Capture the cell that displays the provided text and extract its (X, Y) central coordinate. 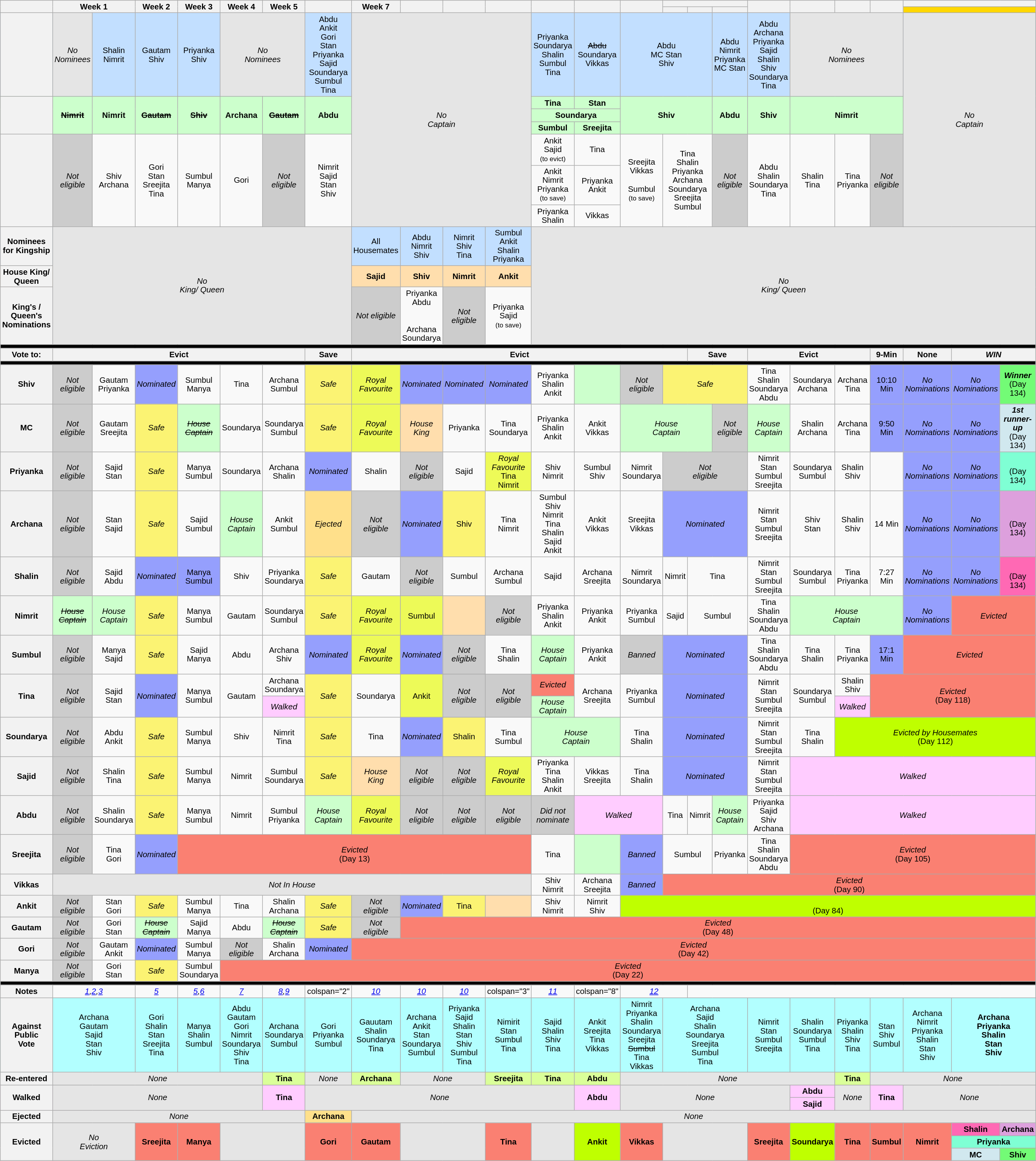
PriyankaSajidShivArchana (768, 815)
Priyanka Shalin (553, 215)
TinaShalinPriyankaArchanaSoundaryaSreejitaSumbul (688, 180)
SumbulPriyanka (284, 815)
GoriStanSreejitaTina (156, 180)
10:10 Min (886, 384)
AbduNimritShiv (422, 246)
colspan="3" (508, 991)
17:1 Min (886, 654)
Week 1 (94, 6)
11 (553, 991)
Week 4 (241, 6)
TinaGori (114, 854)
NimritSajid StanShiv (328, 180)
No King/ Queen (783, 285)
7:27 Min (886, 576)
GoriPriyankaSumbul (328, 1035)
SumbulAnkitShalinPriyanka (508, 246)
1,2,3 (94, 991)
StanShivSumbul (886, 1035)
SreejitaVikkas (642, 524)
Nominees for Kingship (27, 246)
Re-entered (27, 1078)
Evicted(Day 118) (953, 696)
8,9 (284, 991)
ArchanaSoundaryaSumbul (284, 1035)
StanGori (114, 906)
Week 3 (199, 6)
ArchanaPriyankaShalinStanShiv (994, 1035)
SreejitaVikkasSumbul (to save) (642, 180)
AgainstPublicVote (27, 1035)
ArchanaShalin (284, 471)
SumbulShivNimritTinaShalinSajidAnkit (553, 524)
PriyankaSajid(to save) (508, 316)
14 Min (886, 524)
NimiritStanSumbulTina (508, 1035)
AbduShalinSoundaryaTina (768, 180)
Evicted(Day 90) (849, 884)
Evicted(Day 105) (913, 854)
PriyankaShalinShivTina (853, 1035)
TinaNimrit (508, 524)
AnkitSumbul (284, 524)
5 (156, 991)
NimritTina (284, 737)
AbduGautamGoriNimritSoundaryaShivTina (241, 1035)
PriyankaShiv (199, 54)
Week 2 (156, 6)
ArchanaSoundarya (284, 685)
Vote to: (27, 355)
9:50 Min (886, 428)
12 (654, 991)
All Housemates (376, 246)
Week 5 (284, 6)
NoKing/ Queen (202, 285)
ArchanaGautamSajidStanShiv (94, 1035)
Not In House (292, 884)
Evicted by Housemates(Day 112) (935, 737)
SoundaryaArchana (812, 384)
AbduNimritPriyankaMC Stan (730, 54)
AnkitSajid(to evict) (553, 149)
Priyanka Ankit (597, 185)
AbduAnkitGoriStanPriyankaSajidSoundaryaSumbulTina (328, 54)
(Day 84) (828, 906)
NimritShiv (597, 906)
AbduArchanaPriyankaSajidShalinShivSoundaryaTina (768, 54)
AnkitSreejitaTinaVikkas (597, 1035)
Week 7 (376, 6)
9-Min (886, 355)
King's / Queen's Nominations (27, 316)
ShivStan (812, 524)
ShalinSoundarya (114, 815)
Ankit Nimrit Priyanka (to save) (553, 185)
ArchanaSajidShalinSoundaryaSreejitaSumbulTina (705, 1035)
GautamSreejita (114, 428)
TinaSumbul (508, 737)
5,6 (199, 991)
SumbulShiv (597, 471)
Evicted(Day 48) (718, 928)
SajidAbdu (114, 576)
SajidShalinShivTina (553, 1035)
NimritPriyankaShalinSoundaryaSreejitaSumbulTinaVikkas (642, 1035)
Evicted(Day 42) (694, 949)
VikkasSreejita (597, 776)
Shalin Nimrit (114, 54)
AbduAnkit (114, 737)
Notes (27, 991)
PriyankaSoundarya (284, 576)
WIN (994, 355)
Winner(Day 134) (1018, 384)
Evicted(Day 22) (628, 971)
ArchanaNimritPriyankaShalinStanShiv (927, 1035)
GoriShalinStanSreejitaTina (156, 1035)
AbduSoundaryaVikkas (597, 54)
PriyankaTinaShalinAnkit (553, 776)
colspan="2" (328, 991)
Shiv Archana (114, 180)
1st runner-up(Day 134) (1018, 428)
TinaSoundarya (508, 428)
GautamShiv (156, 54)
NoEviction (94, 1141)
PriyankaAbduArchanaSoundarya (422, 316)
ArchanaAnkitStanSoundaryaSumbul (422, 1035)
StanSajid (114, 524)
GauutamShalinSoundaryaTina (376, 1035)
ArchanaShiv (284, 654)
7 (241, 991)
RoyalFavouriteTinaNimrit (508, 471)
ManyaSajid (114, 654)
AbduMC StanShiv (666, 54)
Evicted(Day 13) (354, 854)
PriyankaSajidShalinStanShivSumbulTina (464, 1035)
GautamPriyanka (114, 384)
ManyaShalinSumbul (199, 1035)
Did notnominate (553, 815)
PriyankaSoundaryaShalinSumbulTina (553, 54)
SajidSumbul (199, 524)
GautamAnkit (114, 949)
colspan="8" (597, 991)
NimritShivTina (464, 246)
Stan (597, 103)
House King/ Queen (27, 276)
ShalinSoundaryaSumbulTina (812, 1035)
